Locate the cell with the specified text and output its (X, Y) center coordinate. 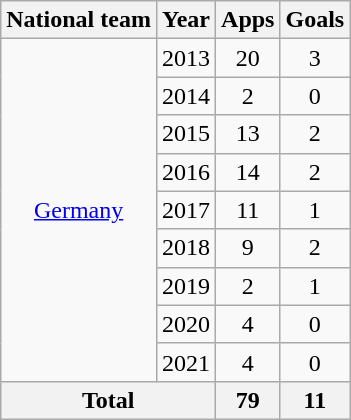
20 (248, 58)
Apps (248, 20)
2013 (186, 58)
2016 (186, 172)
Year (186, 20)
Total (108, 400)
9 (248, 248)
79 (248, 400)
2017 (186, 210)
13 (248, 134)
3 (315, 58)
2015 (186, 134)
2018 (186, 248)
Germany (79, 210)
2021 (186, 362)
2020 (186, 324)
14 (248, 172)
Goals (315, 20)
National team (79, 20)
2019 (186, 286)
2014 (186, 96)
